Locate the cell with the specified text and output its [x, y] center coordinate. 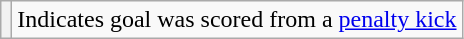
Indicates goal was scored from a penalty kick [237, 20]
